Detect which cell encompasses the target text, then output its (x, y) center coordinate. 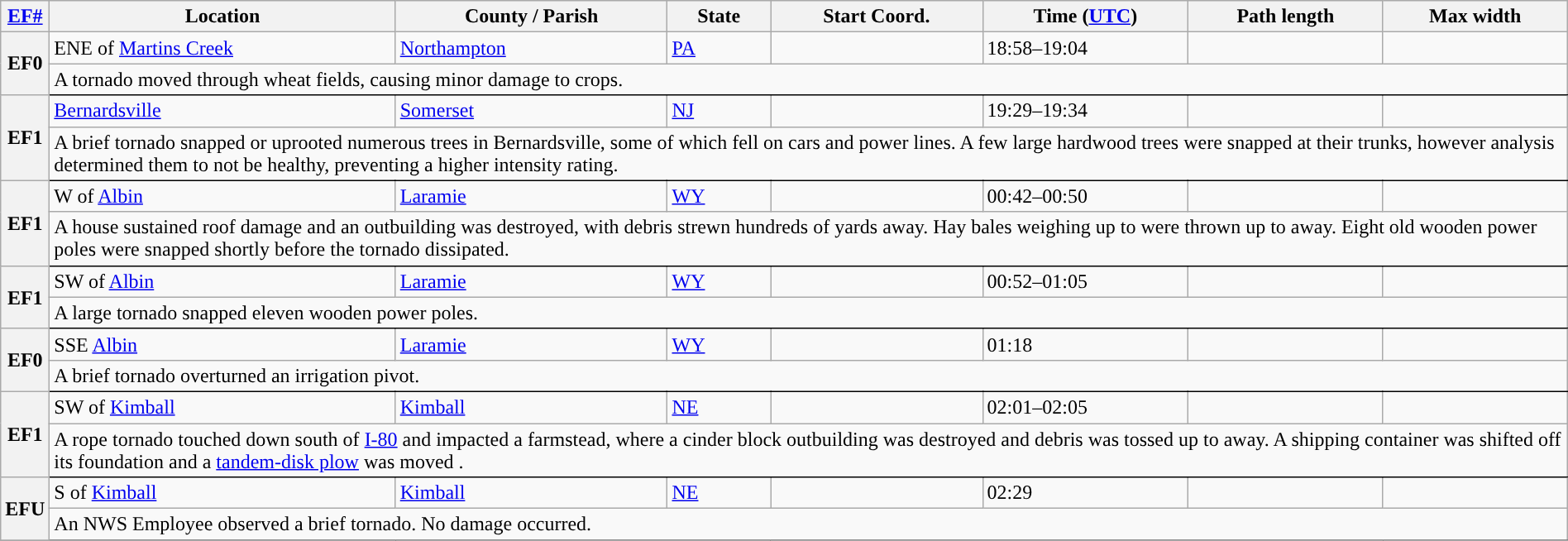
County / Parish (531, 17)
W of Albin (222, 196)
S of Kimball (222, 493)
19:29–19:34 (1085, 111)
State (719, 17)
00:52–01:05 (1085, 281)
NJ (719, 111)
Path length (1286, 17)
01:18 (1085, 344)
A large tornado snapped eleven wooden power poles. (809, 313)
EF# (25, 17)
ENE of Martins Creek (222, 48)
A tornado moved through wheat fields, causing minor damage to crops. (809, 79)
Northampton (531, 48)
A brief tornado overturned an irrigation pivot. (809, 376)
Location (222, 17)
18:58–19:04 (1085, 48)
SW of Albin (222, 281)
Time (UTC) (1085, 17)
EFU (25, 509)
Bernardsville (222, 111)
SSE Albin (222, 344)
02:01–02:05 (1085, 407)
02:29 (1085, 493)
00:42–00:50 (1085, 196)
An NWS Employee observed a brief tornado. No damage occurred. (809, 524)
SW of Kimball (222, 407)
Start Coord. (877, 17)
PA (719, 48)
Somerset (531, 111)
Max width (1475, 17)
